Pinpoint the cell where the given text exists, returning its [x, y] midpoint coordinate. 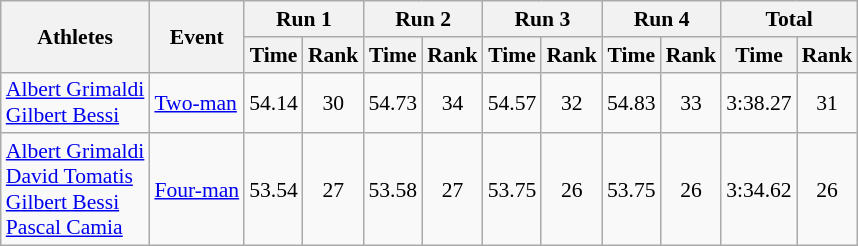
Event [196, 36]
54.73 [392, 102]
Run 1 [304, 19]
30 [334, 102]
Total [789, 19]
Albert GrimaldiDavid TomatisGilbert BessiPascal Camia [76, 190]
Two-man [196, 102]
Run 3 [542, 19]
33 [692, 102]
53.58 [392, 190]
53.54 [274, 190]
54.14 [274, 102]
Four-man [196, 190]
3:34.62 [758, 190]
31 [828, 102]
Albert GrimaldiGilbert Bessi [76, 102]
Run 4 [662, 19]
Run 2 [422, 19]
32 [572, 102]
54.83 [632, 102]
3:38.27 [758, 102]
54.57 [512, 102]
Athletes [76, 36]
34 [452, 102]
